Provide the (X, Y) coordinate of the cell's center where the given text is located.  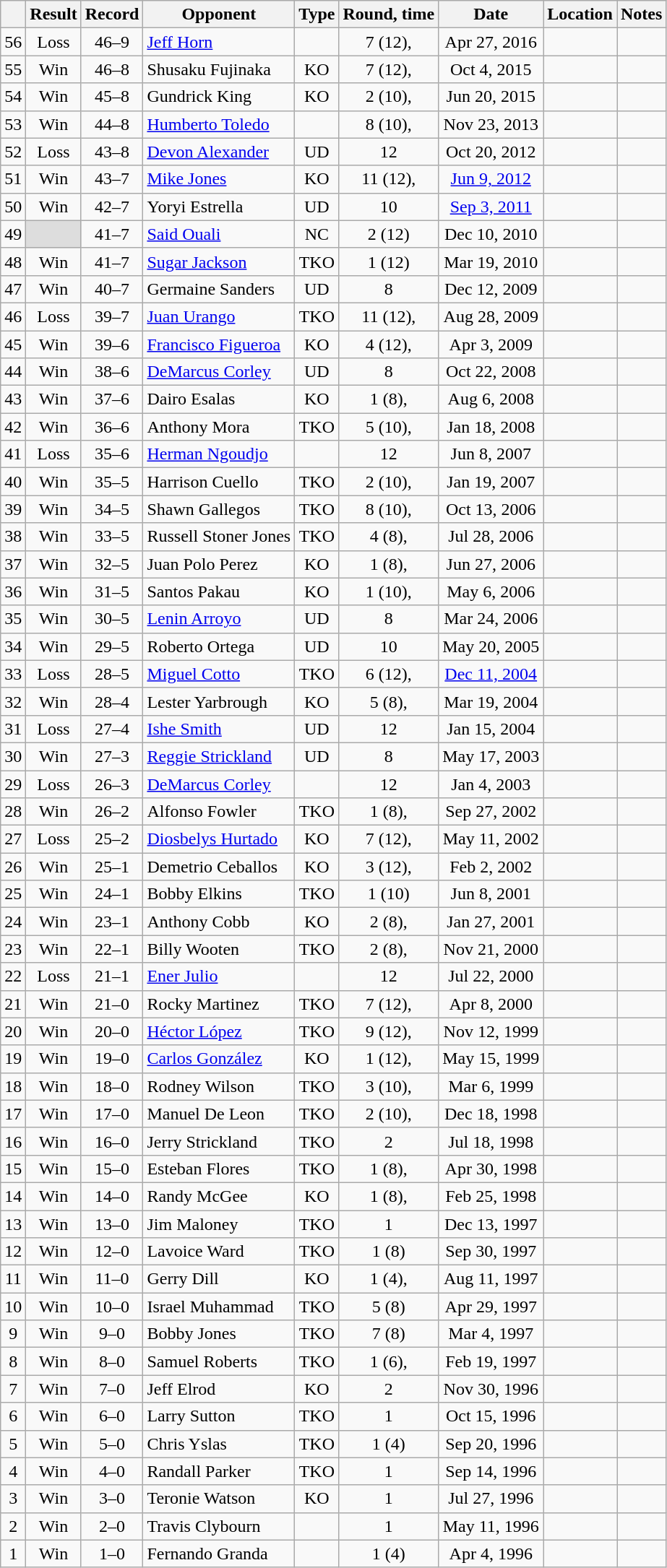
Juan Polo Perez (219, 564)
46–8 (112, 69)
29–5 (112, 646)
32–5 (112, 564)
38 (13, 537)
Bobby Jones (219, 1334)
3 (13, 1499)
Said Ouali (219, 234)
NC (317, 234)
Israel Muhammad (219, 1307)
Apr 8, 2000 (491, 1004)
Jun 8, 2001 (491, 894)
Opponent (219, 14)
May 15, 1999 (491, 1059)
19 (13, 1059)
22 (13, 976)
26 (13, 867)
5 (10), (389, 427)
Sep 20, 1996 (491, 1444)
Germaine Sanders (219, 289)
Aug 6, 2008 (491, 399)
Apr 3, 2009 (491, 345)
Jul 22, 2000 (491, 976)
1 (12), (389, 1059)
7 (13, 1389)
7 (8) (389, 1334)
Francisco Figueroa (219, 345)
Round, time (389, 14)
Oct 15, 1996 (491, 1416)
Aug 11, 1997 (491, 1279)
4 (8), (389, 537)
25–1 (112, 867)
44 (13, 372)
35 (13, 619)
Demetrio Ceballos (219, 867)
50 (13, 207)
1 (10), (389, 592)
Jeff Horn (219, 42)
46 (13, 316)
28 (13, 812)
Jun 9, 2012 (491, 179)
28–5 (112, 674)
3 (12), (389, 867)
Apr 29, 1997 (491, 1307)
Oct 4, 2015 (491, 69)
Rocky Martinez (219, 1004)
19–0 (112, 1059)
Jul 28, 2006 (491, 537)
Mar 19, 2010 (491, 261)
13 (13, 1224)
Rodney Wilson (219, 1086)
26–2 (112, 812)
Lavoice Ward (219, 1252)
Humberto Toledo (219, 124)
45 (13, 345)
Lenin Arroyo (219, 619)
44–8 (112, 124)
May 20, 2005 (491, 646)
May 17, 2003 (491, 756)
Dec 18, 1998 (491, 1114)
Feb 19, 1997 (491, 1361)
25 (13, 894)
23 (13, 949)
Dec 11, 2004 (491, 674)
5 (8) (389, 1307)
26–3 (112, 784)
9 (12), (389, 1031)
Oct 13, 2006 (491, 509)
Record (112, 14)
36–6 (112, 427)
1–0 (112, 1554)
Sep 3, 2011 (491, 207)
Diosbelys Hurtado (219, 839)
Anthony Cobb (219, 922)
Carlos González (219, 1059)
Santos Pakau (219, 592)
21–1 (112, 976)
Date (491, 14)
Jeff Elrod (219, 1389)
9 (13, 1334)
11 (13, 1279)
Nov 23, 2013 (491, 124)
28–4 (112, 701)
Dec 13, 1997 (491, 1224)
11–0 (112, 1279)
31–5 (112, 592)
12–0 (112, 1252)
Nov 12, 1999 (491, 1031)
43–7 (112, 179)
9–0 (112, 1334)
Nov 30, 1996 (491, 1389)
34 (13, 646)
52 (13, 152)
Héctor López (219, 1031)
Jan 18, 2008 (491, 427)
Miguel Cotto (219, 674)
53 (13, 124)
20–0 (112, 1031)
1 (8) (389, 1252)
43 (13, 399)
Jun 20, 2015 (491, 97)
Ishe Smith (219, 729)
13–0 (112, 1224)
43–8 (112, 152)
24 (13, 922)
Jim Maloney (219, 1224)
May 11, 1996 (491, 1526)
Lester Yarbrough (219, 701)
39–7 (112, 316)
May 11, 2002 (491, 839)
4 (12), (389, 345)
Sep 27, 2002 (491, 812)
6 (13, 1416)
Randy McGee (219, 1196)
25–2 (112, 839)
2–0 (112, 1526)
34–5 (112, 509)
2 (12) (389, 234)
1 (10) (389, 894)
51 (13, 179)
16–0 (112, 1141)
Yoryi Estrella (219, 207)
3–0 (112, 1499)
Apr 4, 1996 (491, 1554)
15–0 (112, 1169)
Result (53, 14)
21–0 (112, 1004)
Jan 15, 2004 (491, 729)
55 (13, 69)
23–1 (112, 922)
20 (13, 1031)
27–4 (112, 729)
Oct 20, 2012 (491, 152)
Notes (642, 14)
56 (13, 42)
Jan 19, 2007 (491, 482)
Fernando Granda (219, 1554)
5–0 (112, 1444)
Nov 21, 2000 (491, 949)
Sugar Jackson (219, 261)
17–0 (112, 1114)
Reggie Strickland (219, 756)
Shawn Gallegos (219, 509)
Manuel De Leon (219, 1114)
Jan 27, 2001 (491, 922)
39–6 (112, 345)
33–5 (112, 537)
Mar 19, 2004 (491, 701)
Jul 18, 1998 (491, 1141)
Dec 12, 2009 (491, 289)
30 (13, 756)
Teronie Watson (219, 1499)
49 (13, 234)
4 (13, 1471)
Apr 27, 2016 (491, 42)
Aug 28, 2009 (491, 316)
4–0 (112, 1471)
Mar 4, 1997 (491, 1334)
17 (13, 1114)
14–0 (112, 1196)
35–6 (112, 454)
6–0 (112, 1416)
18–0 (112, 1086)
Jerry Strickland (219, 1141)
14 (13, 1196)
1 (6), (389, 1361)
Travis Clybourn (219, 1526)
35–5 (112, 482)
Type (317, 14)
Jun 8, 2007 (491, 454)
24–1 (112, 894)
Ener Julio (219, 976)
Bobby Elkins (219, 894)
Jul 27, 1996 (491, 1499)
32 (13, 701)
45–8 (112, 97)
7–0 (112, 1389)
39 (13, 509)
Mike Jones (219, 179)
Gerry Dill (219, 1279)
36 (13, 592)
37–6 (112, 399)
Devon Alexander (219, 152)
21 (13, 1004)
Sep 30, 1997 (491, 1252)
Anthony Mora (219, 427)
40 (13, 482)
Jun 27, 2006 (491, 564)
Roberto Ortega (219, 646)
Larry Sutton (219, 1416)
42 (13, 427)
Chris Yslas (219, 1444)
Shusaku Fujinaka (219, 69)
16 (13, 1141)
Gundrick King (219, 97)
47 (13, 289)
Sep 14, 1996 (491, 1471)
46–9 (112, 42)
Mar 6, 1999 (491, 1086)
48 (13, 261)
Randall Parker (219, 1471)
Apr 30, 1998 (491, 1169)
1 (4), (389, 1279)
54 (13, 97)
Esteban Flores (219, 1169)
Juan Urango (219, 316)
40–7 (112, 289)
22–1 (112, 949)
Herman Ngoudjo (219, 454)
33 (13, 674)
5 (13, 1444)
3 (10), (389, 1086)
Samuel Roberts (219, 1361)
42–7 (112, 207)
15 (13, 1169)
Mar 24, 2006 (491, 619)
Harrison Cuello (219, 482)
29 (13, 784)
Oct 22, 2008 (491, 372)
8–0 (112, 1361)
38–6 (112, 372)
27–3 (112, 756)
Dairo Esalas (219, 399)
1 (12) (389, 261)
27 (13, 839)
Feb 25, 1998 (491, 1196)
Location (580, 14)
Feb 2, 2002 (491, 867)
Billy Wooten (219, 949)
6 (12), (389, 674)
10–0 (112, 1307)
30–5 (112, 619)
18 (13, 1086)
Jan 4, 2003 (491, 784)
May 6, 2006 (491, 592)
Russell Stoner Jones (219, 537)
37 (13, 564)
Alfonso Fowler (219, 812)
31 (13, 729)
Dec 10, 2010 (491, 234)
41 (13, 454)
5 (8), (389, 701)
